Locate the cell with the specified text and output its [X, Y] center coordinate. 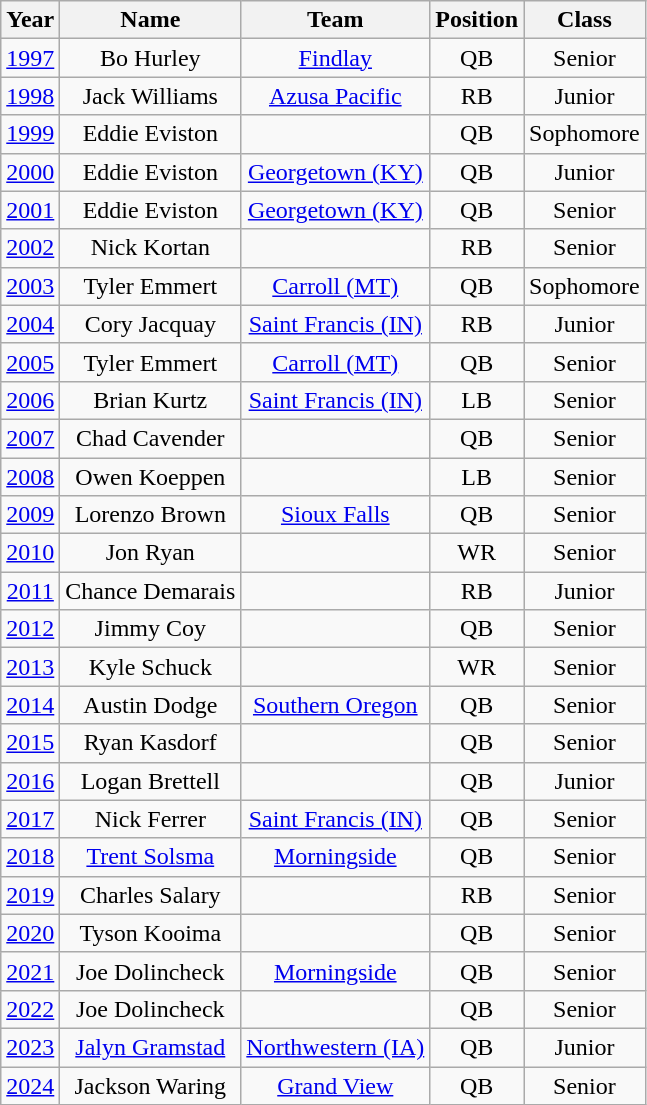
1997 [30, 58]
Chad Cavender [150, 438]
Logan Brettell [150, 781]
2000 [30, 172]
2020 [30, 933]
Position [477, 20]
Sioux Falls [336, 515]
2021 [30, 971]
2019 [30, 895]
Owen Koeppen [150, 477]
2022 [30, 1009]
Ryan Kasdorf [150, 743]
Chance Demarais [150, 591]
Charles Salary [150, 895]
Cory Jacquay [150, 324]
Year [30, 20]
Findlay [336, 58]
1998 [30, 96]
Jackson Waring [150, 1085]
2002 [30, 248]
2017 [30, 819]
2007 [30, 438]
Brian Kurtz [150, 400]
Nick Ferrer [150, 819]
2015 [30, 743]
2005 [30, 362]
Jalyn Gramstad [150, 1047]
Kyle Schuck [150, 667]
Jack Williams [150, 96]
2010 [30, 553]
2009 [30, 515]
2004 [30, 324]
1999 [30, 134]
Name [150, 20]
Bo Hurley [150, 58]
2008 [30, 477]
Southern Oregon [336, 705]
Azusa Pacific [336, 96]
2018 [30, 857]
2006 [30, 400]
2011 [30, 591]
Austin Dodge [150, 705]
2013 [30, 667]
Team [336, 20]
Jimmy Coy [150, 629]
Grand View [336, 1085]
Trent Solsma [150, 857]
2024 [30, 1085]
2012 [30, 629]
Nick Kortan [150, 248]
2023 [30, 1047]
2001 [30, 210]
Lorenzo Brown [150, 515]
Northwestern (IA) [336, 1047]
Jon Ryan [150, 553]
Tyson Kooima [150, 933]
2014 [30, 705]
Class [585, 20]
2003 [30, 286]
2016 [30, 781]
